Detect which cell encompasses the target text, then output its (x, y) center coordinate. 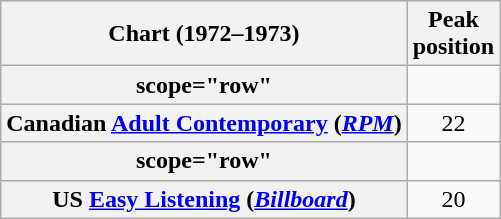
US Easy Listening (Billboard) (204, 199)
20 (453, 199)
Chart (1972–1973) (204, 34)
22 (453, 123)
Peakposition (453, 34)
Canadian Adult Contemporary (RPM) (204, 123)
